Return the [x, y] coordinate for the center point of the cell that contains the specified text.  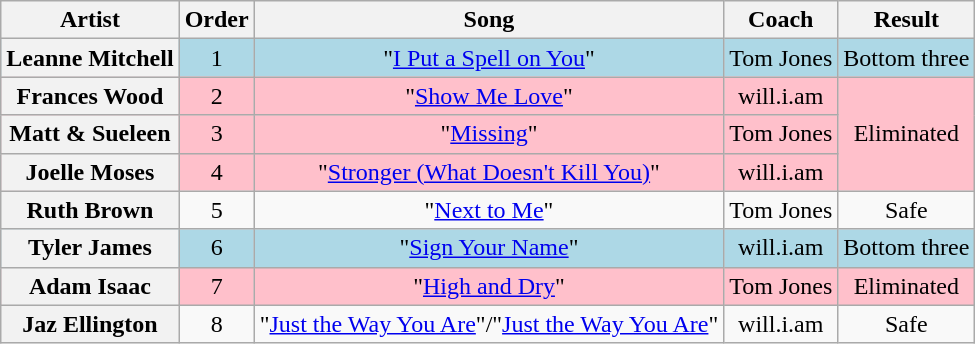
1 [216, 58]
"Just the Way You Are"/"Just the Way You Are" [489, 324]
Song [489, 20]
5 [216, 210]
Result [906, 20]
Order [216, 20]
8 [216, 324]
Joelle Moses [90, 172]
Coach [781, 20]
4 [216, 172]
"I Put a Spell on You" [489, 58]
"High and Dry" [489, 286]
"Next to Me" [489, 210]
6 [216, 248]
Leanne Mitchell [90, 58]
"Show Me Love" [489, 96]
Tyler James [90, 248]
"Stronger (What Doesn't Kill You)" [489, 172]
Frances Wood [90, 96]
Artist [90, 20]
2 [216, 96]
7 [216, 286]
Jaz Ellington [90, 324]
Ruth Brown [90, 210]
"Missing" [489, 134]
"Sign Your Name" [489, 248]
Adam Isaac [90, 286]
3 [216, 134]
Matt & Sueleen [90, 134]
